Return [X, Y] of the center of cell containing provided text 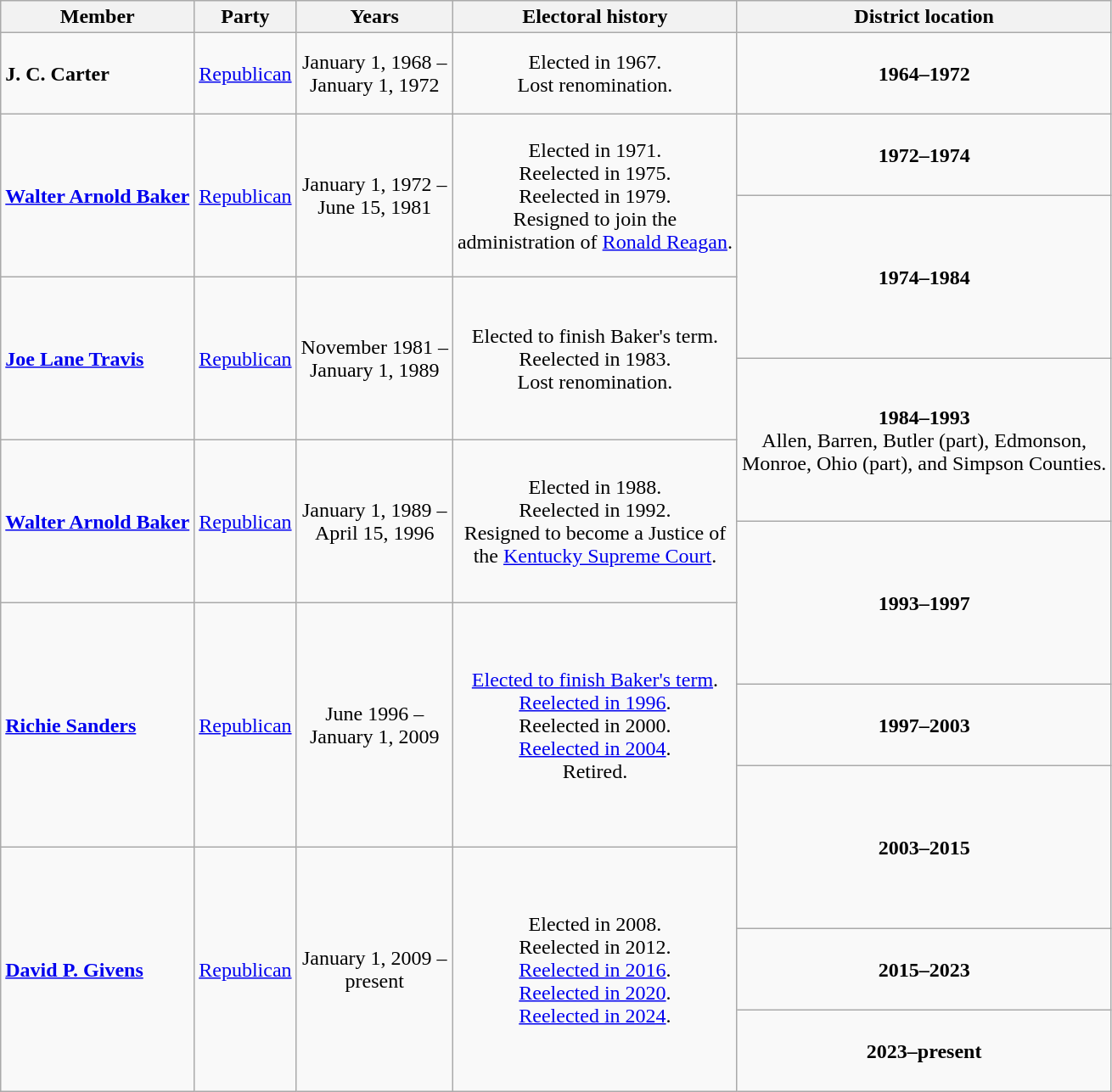
Elected to finish Baker's term.Reelected in 1983.Lost renomination. [594, 359]
1972–1974 [924, 155]
June 1996 –January 1, 2009 [374, 725]
Elected to finish Baker's term.Reelected in 1996.Reelected in 2000.Reelected in 2004.Retired. [594, 725]
Elected in 2008.Reelected in 2012.Reelected in 2016.Reelected in 2020.Reelected in 2024. [594, 970]
January 1, 1968 –January 1, 1972 [374, 74]
Joe Lane Travis [98, 359]
Richie Sanders [98, 725]
January 1, 1972 –June 15, 1981 [374, 196]
Elected in 1967.Lost renomination. [594, 74]
1997–2003 [924, 725]
Member [98, 17]
1964–1972 [924, 74]
1993–1997 [924, 603]
January 1, 1989 –April 15, 1996 [374, 522]
2015–2023 [924, 970]
January 1, 2009 –present [374, 970]
David P. Givens [98, 970]
Party [245, 17]
2023–present [924, 1051]
1984–1993Allen, Barren, Butler (part), Edmonson,Monroe, Ohio (part), and Simpson Counties. [924, 440]
1974–1984 [924, 277]
Elected in 1971.Reelected in 1975.Reelected in 1979.Resigned to join theadministration of Ronald Reagan. [594, 196]
November 1981 –January 1, 1989 [374, 359]
District location [924, 17]
Years [374, 17]
2003–2015 [924, 848]
Elected in 1988.Reelected in 1992.Resigned to become a Justice ofthe Kentucky Supreme Court. [594, 522]
Electoral history [594, 17]
J. C. Carter [98, 74]
